Search for the cell housing the specified text and yield its [x, y] center coordinate. 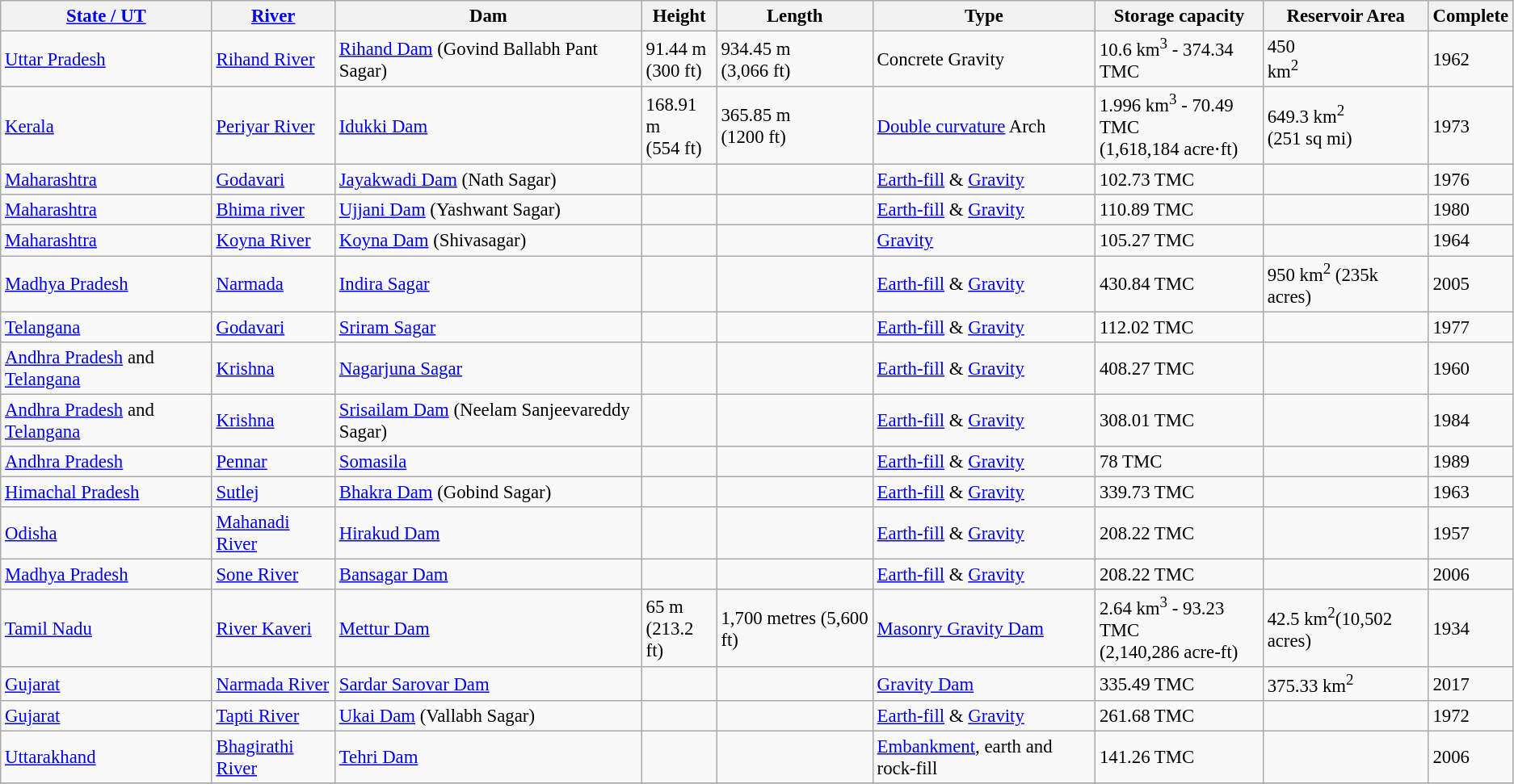
1989 [1470, 462]
Rihand Dam (Govind Ballabh Pant Sagar) [488, 60]
339.73 TMC [1180, 492]
River Kaveri [273, 628]
Sardar Sarovar Dam [488, 684]
78 TMC [1180, 462]
Concrete Gravity [984, 60]
42.5 km2(10,502 acres) [1346, 628]
Height [679, 16]
934.45 m(3,066 ft) [795, 60]
168.91 m(554 ft) [679, 126]
River [273, 16]
Bansagar Dam [488, 574]
2017 [1470, 684]
Bhakra Dam (Gobind Sagar) [488, 492]
Complete [1470, 16]
Tehri Dam [488, 757]
Srisailam Dam (Neelam Sanjeevareddy Sagar) [488, 420]
Himachal Pradesh [107, 492]
Hirakud Dam [488, 533]
649.3 km2(251 sq mi) [1346, 126]
Length [795, 16]
Narmada River [273, 684]
Masonry Gravity Dam [984, 628]
Idukki Dam [488, 126]
105.27 TMC [1180, 241]
Uttar Pradesh [107, 60]
10.6 km3 - 374.34 TMC [1180, 60]
Gravity Dam [984, 684]
950 km2 (235k acres) [1346, 284]
Koyna Dam (Shivasagar) [488, 241]
1,700 metres (5,600 ft) [795, 628]
2.64 km3 - 93.23 TMC(2,140,286 acre-ft) [1180, 628]
Odisha [107, 533]
430.84 TMC [1180, 284]
375.33 km2 [1346, 684]
1.996 km3 - 70.49 TMC(1,618,184 acre⋅ft) [1180, 126]
1957 [1470, 533]
1977 [1470, 327]
365.85 m(1200 ft) [795, 126]
State / UT [107, 16]
1976 [1470, 180]
1960 [1470, 368]
Narmada [273, 284]
Somasila [488, 462]
Embankment, earth and rock-fill [984, 757]
Rihand River [273, 60]
Periyar River [273, 126]
308.01 TMC [1180, 420]
Sutlej [273, 492]
Bhagirathi River [273, 757]
110.89 TMC [1180, 211]
1963 [1470, 492]
335.49 TMC [1180, 684]
Gravity [984, 241]
Telangana [107, 327]
Mahanadi River [273, 533]
1973 [1470, 126]
Storage capacity [1180, 16]
Pennar [273, 462]
Sriram Sagar [488, 327]
Nagarjuna Sagar [488, 368]
Sone River [273, 574]
Type [984, 16]
Uttarakhand [107, 757]
1934 [1470, 628]
1964 [1470, 241]
Dam [488, 16]
Ukai Dam (Vallabh Sagar) [488, 716]
1984 [1470, 420]
Tapti River [273, 716]
261.68 TMC [1180, 716]
Mettur Dam [488, 628]
408.27 TMC [1180, 368]
Bhima river [273, 211]
102.73 TMC [1180, 180]
Tamil Nadu [107, 628]
1972 [1470, 716]
Reservoir Area [1346, 16]
1980 [1470, 211]
450km2 [1346, 60]
Andhra Pradesh [107, 462]
1962 [1470, 60]
65 m(213.2 ft) [679, 628]
141.26 TMC [1180, 757]
Jayakwadi Dam (Nath Sagar) [488, 180]
Ujjani Dam (Yashwant Sagar) [488, 211]
Koyna River [273, 241]
2005 [1470, 284]
Double curvature Arch [984, 126]
Indira Sagar [488, 284]
112.02 TMC [1180, 327]
Kerala [107, 126]
91.44 m(300 ft) [679, 60]
